Extract the (x, y) coordinate from the center of the cell holding the provided text.  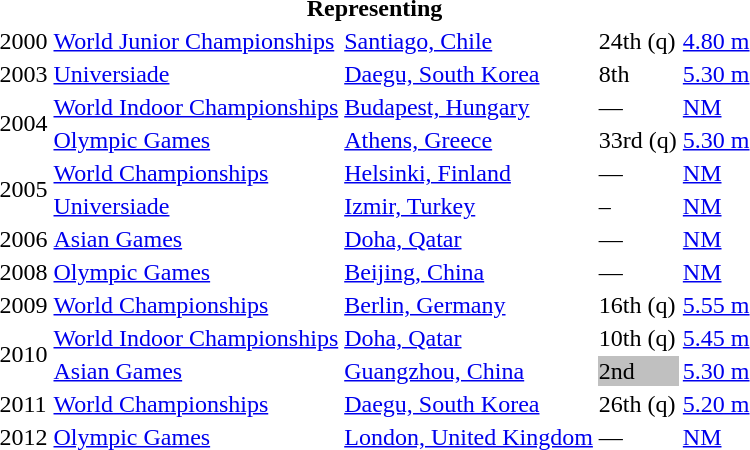
World Junior Championships (196, 41)
8th (638, 74)
Berlin, Germany (469, 305)
33rd (q) (638, 140)
16th (q) (638, 305)
Izmir, Turkey (469, 206)
Guangzhou, China (469, 371)
26th (q) (638, 404)
24th (q) (638, 41)
Athens, Greece (469, 140)
Santiago, Chile (469, 41)
Budapest, Hungary (469, 107)
2nd (638, 371)
10th (q) (638, 338)
– (638, 206)
Beijing, China (469, 272)
Helsinki, Finland (469, 173)
